From the cell containing the given text, extract its center point as [x, y] coordinate. 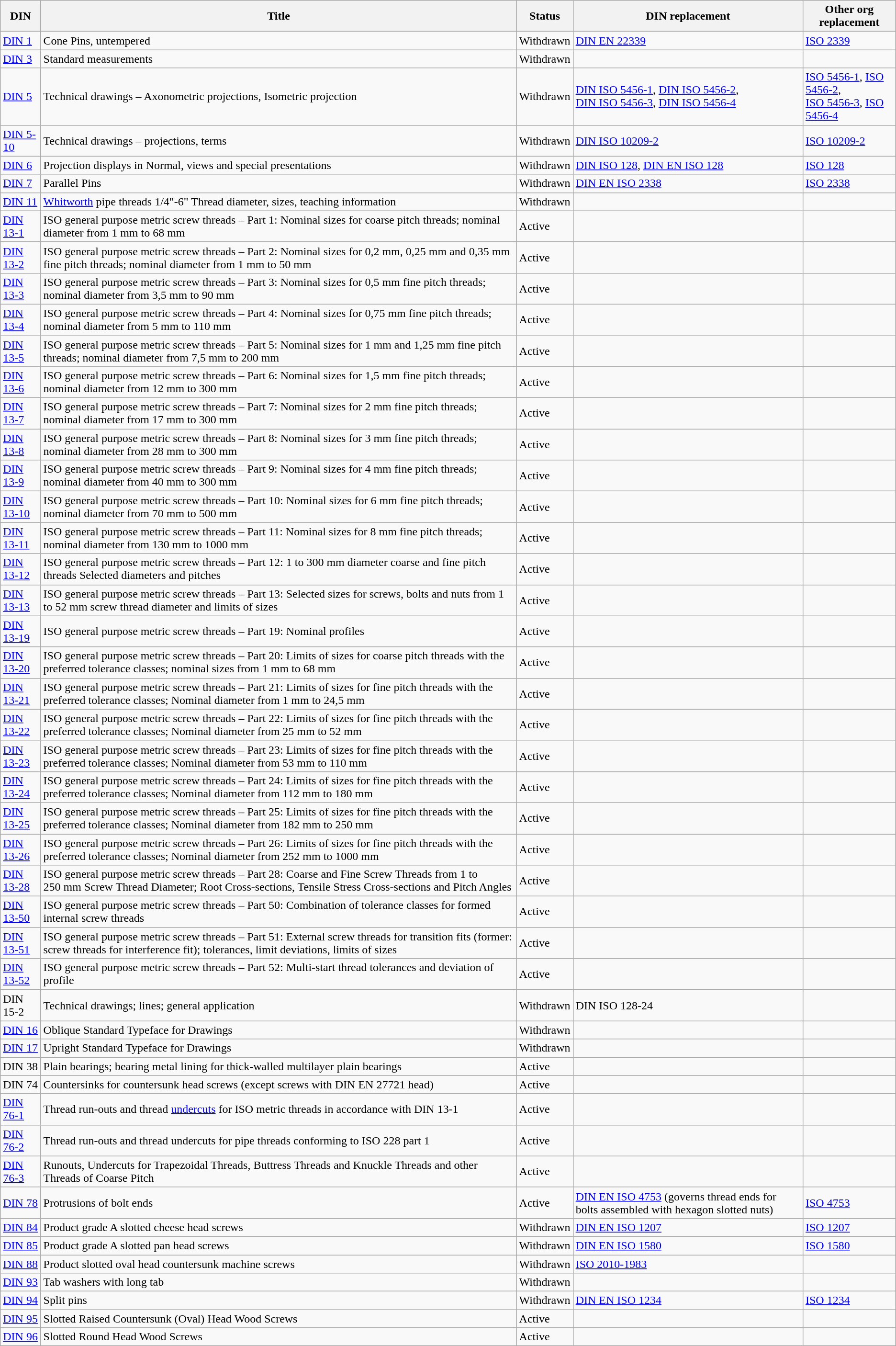
DIN 13-10 [21, 507]
ISO general purpose metric screw threads – Part 11: Nominal sizes for 8 mm fine pitch threads; nominal diameter from 130 mm to 1000 mm [279, 538]
ISO general purpose metric screw threads – Part 52: Multi-start thread tolerances and deviation of profile [279, 974]
DIN 13-9 [21, 476]
Upright Standard Typeface for Drawings [279, 1048]
Technical drawings; lines; general application [279, 1006]
Whitworth pipe threads 1/4"-6" Thread diameter, sizes, teaching information [279, 202]
ISO 1234 [849, 1301]
Product grade A slotted pan head screws [279, 1245]
DIN ISO 10209-2 [688, 141]
DIN ISO 5456-1, DIN ISO 5456-2,DIN ISO 5456-3, DIN ISO 5456-4 [688, 97]
Plain bearings; bearing metal lining for thick-walled multilayer plain bearings [279, 1066]
DIN 1 [21, 41]
Slotted Raised Countersunk (Oval) Head Wood Screws [279, 1319]
DIN EN ISO 2338 [688, 183]
DIN 13-20 [21, 663]
ISO 128 [849, 165]
DIN 93 [21, 1282]
DIN 17 [21, 1048]
ISO general purpose metric screw threads – Part 7: Nominal sizes for 2 mm fine pitch threads; nominal diameter from 17 mm to 300 mm [279, 414]
Protrusions of bolt ends [279, 1203]
DIN 7 [21, 183]
DIN replacement [688, 16]
DIN 5 [21, 97]
DIN 13-24 [21, 787]
DIN 88 [21, 1264]
Technical drawings – projections, terms [279, 141]
DIN 78 [21, 1203]
DIN 95 [21, 1319]
DIN EN ISO 1234 [688, 1301]
DIN EN ISO 1207 [688, 1227]
DIN ISO 128-24 [688, 1006]
DIN 84 [21, 1227]
ISO general purpose metric screw threads – Part 4: Nominal sizes for 0,75 mm fine pitch threads; nominal diameter from 5 mm to 110 mm [279, 320]
DIN 13-13 [21, 600]
DIN 13-8 [21, 444]
DIN 5-10 [21, 141]
DIN EN ISO 1580 [688, 1245]
Thread run-outs and thread undercuts for ISO metric threads in accordance with DIN 13-1 [279, 1109]
DIN 3 [21, 59]
Tab washers with long tab [279, 1282]
ISO general purpose metric screw threads – Part 3: Nominal sizes for 0,5 mm fine pitch threads; nominal diameter from 3,5 mm to 90 mm [279, 288]
DIN 13-6 [21, 382]
Countersinks for countersunk head screws (except screws with DIN EN 27721 head) [279, 1085]
ISO 5456-1, ISO 5456-2,ISO 5456-3, ISO 5456-4 [849, 97]
ISO 10209-2 [849, 141]
ISO 4753 [849, 1203]
DIN 13-51 [21, 943]
DIN 13-19 [21, 631]
DIN 13-28 [21, 881]
Standard measurements [279, 59]
Parallel Pins [279, 183]
DIN [21, 16]
ISO general purpose metric screw threads – Part 5: Nominal sizes for 1 mm and 1,25 mm fine pitch threads; nominal diameter from 7,5 mm to 200 mm [279, 351]
DIN EN 22339 [688, 41]
DIN 13-1 [21, 226]
DIN 96 [21, 1337]
ISO general purpose metric screw threads – Part 50: Combination of tolerance classes for formed internal screw threads [279, 912]
DIN 94 [21, 1301]
Product grade A slotted cheese head screws [279, 1227]
DIN 11 [21, 202]
DIN 15-2 [21, 1006]
Other orgreplacement [849, 16]
ISO general purpose metric screw threads – Part 9: Nominal sizes for 4 mm fine pitch threads; nominal diameter from 40 mm to 300 mm [279, 476]
Cone Pins, untempered [279, 41]
Product slotted oval head countersunk machine screws [279, 1264]
Technical drawings – Axonometric projections, Isometric projection [279, 97]
DIN 76-2 [21, 1141]
DIN 13-21 [21, 693]
ISO general purpose metric screw threads – Part 19: Nominal profiles [279, 631]
DIN 13-3 [21, 288]
DIN 13-23 [21, 756]
DIN ISO 128, DIN EN ISO 128 [688, 165]
DIN 16 [21, 1030]
Title [279, 16]
ISO 2010-1983 [688, 1264]
ISO general purpose metric screw threads – Part 10: Nominal sizes for 6 mm fine pitch threads; nominal diameter from 70 mm to 500 mm [279, 507]
Slotted Round Head Wood Screws [279, 1337]
Oblique Standard Typeface for Drawings [279, 1030]
DIN 13-50 [21, 912]
Status [545, 16]
DIN 13-5 [21, 351]
ISO general purpose metric screw threads – Part 1: Nominal sizes for coarse pitch threads; nominal diameter from 1 mm to 68 mm [279, 226]
DIN 76-1 [21, 1109]
DIN 6 [21, 165]
DIN 13-25 [21, 818]
DIN 74 [21, 1085]
DIN 13-2 [21, 258]
DIN 13-11 [21, 538]
DIN 85 [21, 1245]
DIN EN ISO 4753 (governs thread ends for bolts assembled with hexagon slotted nuts) [688, 1203]
Projection displays in Normal, views and special presentations [279, 165]
Thread run-outs and thread undercuts for pipe threads conforming to ISO 228 part 1 [279, 1141]
ISO 1207 [849, 1227]
DIN 13-22 [21, 725]
ISO 2338 [849, 183]
ISO general purpose metric screw threads – Part 6: Nominal sizes for 1,5 mm fine pitch threads; nominal diameter from 12 mm to 300 mm [279, 382]
ISO general purpose metric screw threads – Part 12: 1 to 300 mm diameter coarse and fine pitch threads Selected diameters and pitches [279, 569]
DIN 13-52 [21, 974]
DIN 76-3 [21, 1171]
Runouts, Undercuts for Trapezoidal Threads, Buttress Threads and Knuckle Threads and other Threads of Coarse Pitch [279, 1171]
DIN 38 [21, 1066]
ISO general purpose metric screw threads – Part 8: Nominal sizes for 3 mm fine pitch threads; nominal diameter from 28 mm to 300 mm [279, 444]
ISO 2339 [849, 41]
DIN 13-4 [21, 320]
DIN 13-12 [21, 569]
DIN 13-7 [21, 414]
ISO 1580 [849, 1245]
DIN 13-26 [21, 849]
Split pins [279, 1301]
